Detect which cell encompasses the target text, then output its [x, y] center coordinate. 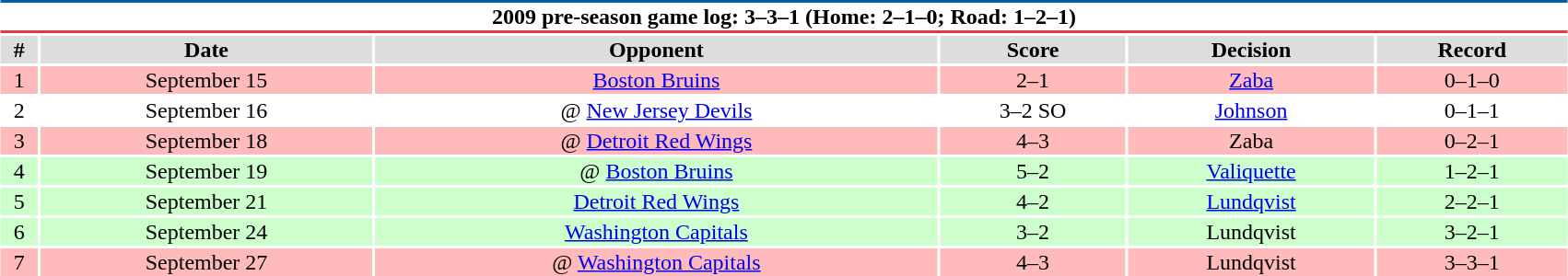
2–1 [1032, 80]
0–1–0 [1472, 80]
4–2 [1032, 201]
3–2 SO [1032, 110]
2 [19, 110]
September 21 [206, 201]
4 [19, 171]
3 [19, 141]
Record [1472, 50]
Detroit Red Wings [656, 201]
September 18 [206, 141]
Valiquette [1251, 171]
@ Boston Bruins [656, 171]
3–2–1 [1472, 232]
1–2–1 [1472, 171]
3–2 [1032, 232]
0–2–1 [1472, 141]
0–1–1 [1472, 110]
Date [206, 50]
6 [19, 232]
3–3–1 [1472, 262]
1 [19, 80]
# [19, 50]
Washington Capitals [656, 232]
Johnson [1251, 110]
September 16 [206, 110]
5–2 [1032, 171]
Boston Bruins [656, 80]
@ Washington Capitals [656, 262]
September 15 [206, 80]
2–2–1 [1472, 201]
@ New Jersey Devils [656, 110]
@ Detroit Red Wings [656, 141]
Decision [1251, 50]
September 24 [206, 232]
7 [19, 262]
2009 pre-season game log: 3–3–1 (Home: 2–1–0; Road: 1–2–1) [784, 17]
Score [1032, 50]
September 19 [206, 171]
Opponent [656, 50]
September 27 [206, 262]
5 [19, 201]
